Return [X, Y] of the center of cell containing provided text 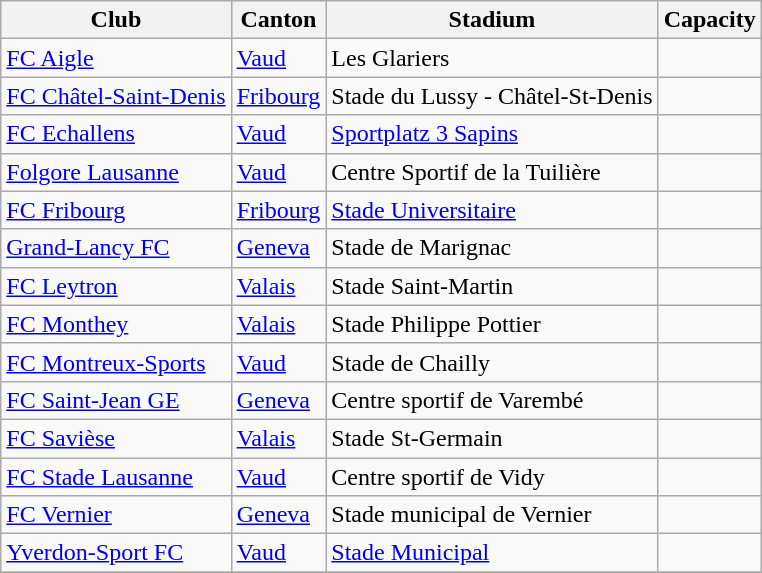
Sportplatz 3 Sapins [492, 134]
FC Stade Lausanne [116, 477]
FC Leytron [116, 286]
Centre sportif de Varembé [492, 400]
FC Vernier [116, 515]
FC Monthey [116, 324]
FC Saint-Jean GE [116, 400]
FC Aigle [116, 58]
Capacity [710, 20]
Yverdon-Sport FC [116, 553]
Les Glariers [492, 58]
Stade Saint-Martin [492, 286]
Centre sportif de Vidy [492, 477]
Stade de Marignac [492, 248]
FC Fribourg [116, 210]
Stade Universitaire [492, 210]
Stade Philippe Pottier [492, 324]
FC Echallens [116, 134]
FC Châtel-Saint-Denis [116, 96]
Stade du Lussy - Châtel-St-Denis [492, 96]
FC Savièse [116, 438]
Stade municipal de Vernier [492, 515]
Canton [278, 20]
Centre Sportif de la Tuilière [492, 172]
FC Montreux-Sports [116, 362]
Stade St-Germain [492, 438]
Stade Municipal [492, 553]
Folgore Lausanne [116, 172]
Club [116, 20]
Stade de Chailly [492, 362]
Stadium [492, 20]
Grand-Lancy FC [116, 248]
